Find where the given text appears and provide that cell's center as [x, y] coordinate. 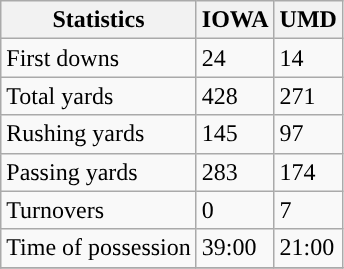
97 [308, 134]
First downs [99, 58]
Passing yards [99, 172]
7 [308, 210]
Statistics [99, 20]
174 [308, 172]
Time of possession [99, 248]
Rushing yards [99, 134]
145 [235, 134]
24 [235, 58]
Turnovers [99, 210]
14 [308, 58]
283 [235, 172]
271 [308, 96]
21:00 [308, 248]
Total yards [99, 96]
39:00 [235, 248]
428 [235, 96]
IOWA [235, 20]
0 [235, 210]
UMD [308, 20]
